Extract the [x, y] coordinate from the center of the cell holding the provided text.  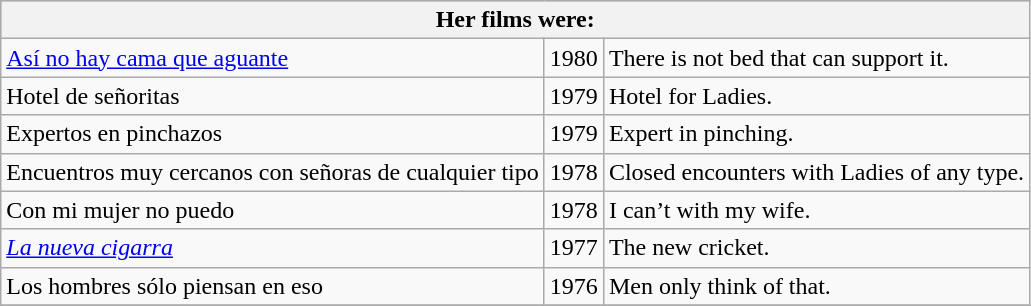
Así no hay cama que aguante [273, 58]
Con mi mujer no puedo [273, 210]
Expertos en pinchazos [273, 134]
Expert in pinching. [816, 134]
The new cricket. [816, 248]
Closed encounters with Ladies of any type. [816, 172]
Hotel de señoritas [273, 96]
Men only think of that. [816, 286]
I can’t with my wife. [816, 210]
La nueva cigarra [273, 248]
Los hombres sólo piensan en eso [273, 286]
Hotel for Ladies. [816, 96]
1976 [574, 286]
Encuentros muy cercanos con señoras de cualquier tipo [273, 172]
1977 [574, 248]
1980 [574, 58]
Her films were: [516, 20]
There is not bed that can support it. [816, 58]
